Capture the cell that displays the provided text and extract its [X, Y] central coordinate. 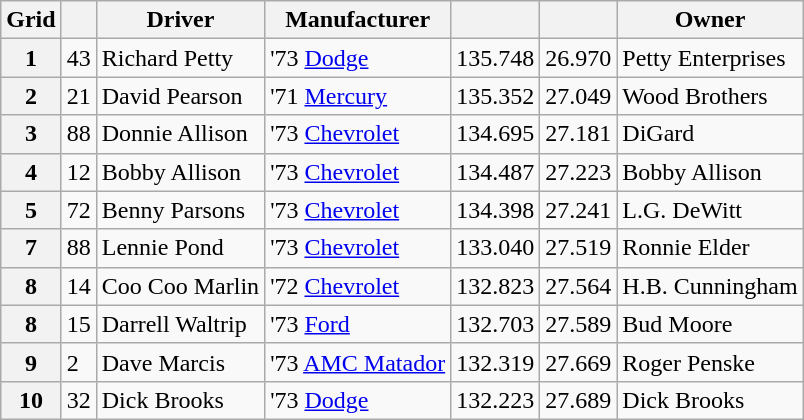
3 [31, 134]
'72 Chevrolet [358, 286]
4 [31, 172]
133.040 [496, 248]
Darrell Waltrip [180, 324]
27.519 [578, 248]
L.G. DeWitt [710, 210]
David Pearson [180, 96]
Coo Coo Marlin [180, 286]
27.689 [578, 400]
'73 Ford [358, 324]
Manufacturer [358, 20]
5 [31, 210]
43 [78, 58]
'71 Mercury [358, 96]
Wood Brothers [710, 96]
Ronnie Elder [710, 248]
Bud Moore [710, 324]
27.181 [578, 134]
Donnie Allison [180, 134]
Lennie Pond [180, 248]
Richard Petty [180, 58]
134.487 [496, 172]
Roger Penske [710, 362]
27.564 [578, 286]
134.695 [496, 134]
132.823 [496, 286]
27.049 [578, 96]
10 [31, 400]
15 [78, 324]
Dave Marcis [180, 362]
Driver [180, 20]
27.241 [578, 210]
7 [31, 248]
12 [78, 172]
132.319 [496, 362]
132.223 [496, 400]
9 [31, 362]
32 [78, 400]
26.970 [578, 58]
Benny Parsons [180, 210]
Grid [31, 20]
134.398 [496, 210]
135.748 [496, 58]
H.B. Cunningham [710, 286]
Petty Enterprises [710, 58]
'73 AMC Matador [358, 362]
21 [78, 96]
135.352 [496, 96]
27.589 [578, 324]
27.669 [578, 362]
Owner [710, 20]
1 [31, 58]
27.223 [578, 172]
72 [78, 210]
132.703 [496, 324]
DiGard [710, 134]
14 [78, 286]
